Capture the cell that displays the provided text and extract its [X, Y] central coordinate. 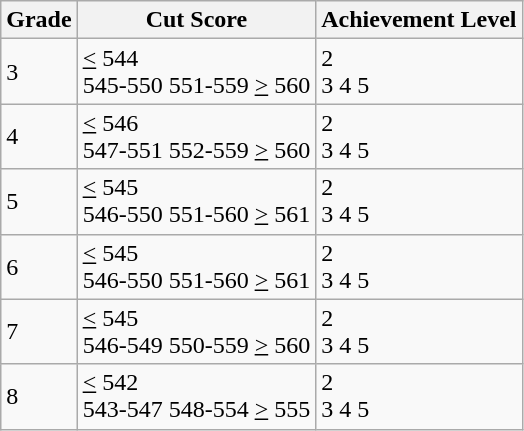
< 542543-547 548-554 > 555 [196, 396]
Achievement Level [419, 20]
3 [39, 72]
< 546547-551 552-559 > 560 [196, 136]
Cut Score [196, 20]
< 544545-550 551-559 > 560 [196, 72]
8 [39, 396]
Grade [39, 20]
7 [39, 332]
6 [39, 266]
5 [39, 202]
< 545546-549 550-559 > 560 [196, 332]
4 [39, 136]
